Determine the (X, Y) coordinate at the center of the cell enclosing the given text.  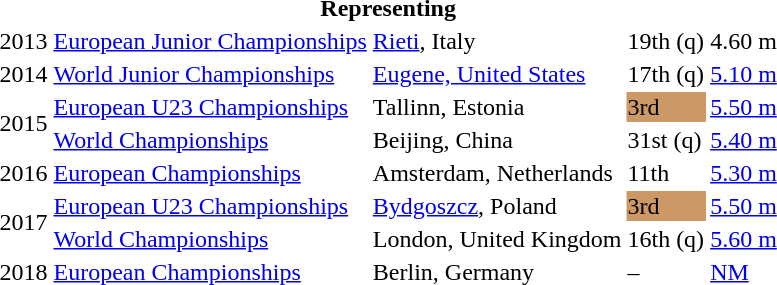
17th (q) (666, 74)
European Junior Championships (210, 41)
Tallinn, Estonia (497, 107)
Rieti, Italy (497, 41)
Beijing, China (497, 140)
16th (q) (666, 239)
Eugene, United States (497, 74)
31st (q) (666, 140)
19th (q) (666, 41)
Amsterdam, Netherlands (497, 173)
World Junior Championships (210, 74)
London, United Kingdom (497, 239)
European Championships (210, 173)
11th (666, 173)
Bydgoszcz, Poland (497, 206)
